Scan for the cell matching the given text and deliver its [X, Y] coordinate at center. 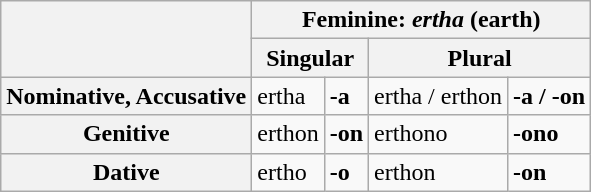
-a / -on [550, 96]
ertho [288, 172]
Genitive [126, 134]
Nominative, Accusative [126, 96]
Plural [480, 58]
-o [346, 172]
Feminine: ertha (earth) [422, 20]
Dative [126, 172]
ertha [288, 96]
Singular [310, 58]
ertha / erthon [438, 96]
-ono [550, 134]
erthono [438, 134]
-a [346, 96]
